For the text-containing cell, return its midpoint in (X, Y) coordinate format. 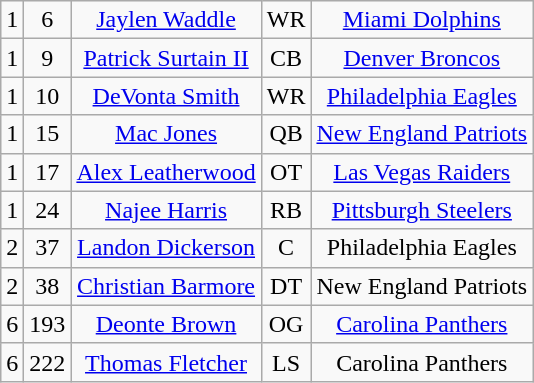
24 (48, 210)
Thomas Fletcher (166, 362)
Christian Barmore (166, 286)
DT (286, 286)
38 (48, 286)
DeVonta Smith (166, 96)
LS (286, 362)
17 (48, 172)
193 (48, 324)
CB (286, 58)
Mac Jones (166, 134)
Pittsburgh Steelers (422, 210)
9 (48, 58)
C (286, 248)
Najee Harris (166, 210)
RB (286, 210)
Jaylen Waddle (166, 20)
Alex Leatherwood (166, 172)
Miami Dolphins (422, 20)
37 (48, 248)
Landon Dickerson (166, 248)
OG (286, 324)
222 (48, 362)
Patrick Surtain II (166, 58)
15 (48, 134)
Las Vegas Raiders (422, 172)
Denver Broncos (422, 58)
Deonte Brown (166, 324)
QB (286, 134)
10 (48, 96)
OT (286, 172)
